Detect which cell encompasses the target text, then output its [X, Y] center coordinate. 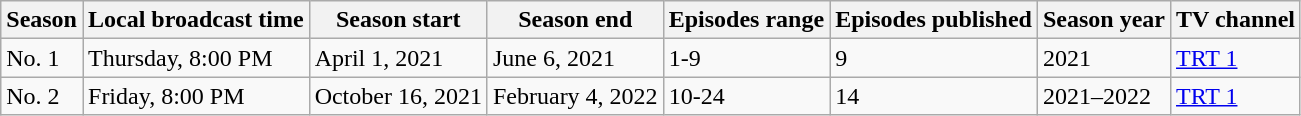
Season end [575, 20]
June 6, 2021 [575, 58]
February 4, 2022 [575, 96]
No. 1 [42, 58]
Thursday, 8:00 PM [196, 58]
Season start [398, 20]
October 16, 2021 [398, 96]
Episodes published [934, 20]
No. 2 [42, 96]
9 [934, 58]
10-24 [746, 96]
2021 [1104, 58]
April 1, 2021 [398, 58]
Season year [1104, 20]
TV channel [1235, 20]
Season [42, 20]
1-9 [746, 58]
2021–2022 [1104, 96]
14 [934, 96]
Friday, 8:00 PM [196, 96]
Episodes range [746, 20]
Local broadcast time [196, 20]
